Return the [x, y] coordinate for the center point of the cell that contains the specified text.  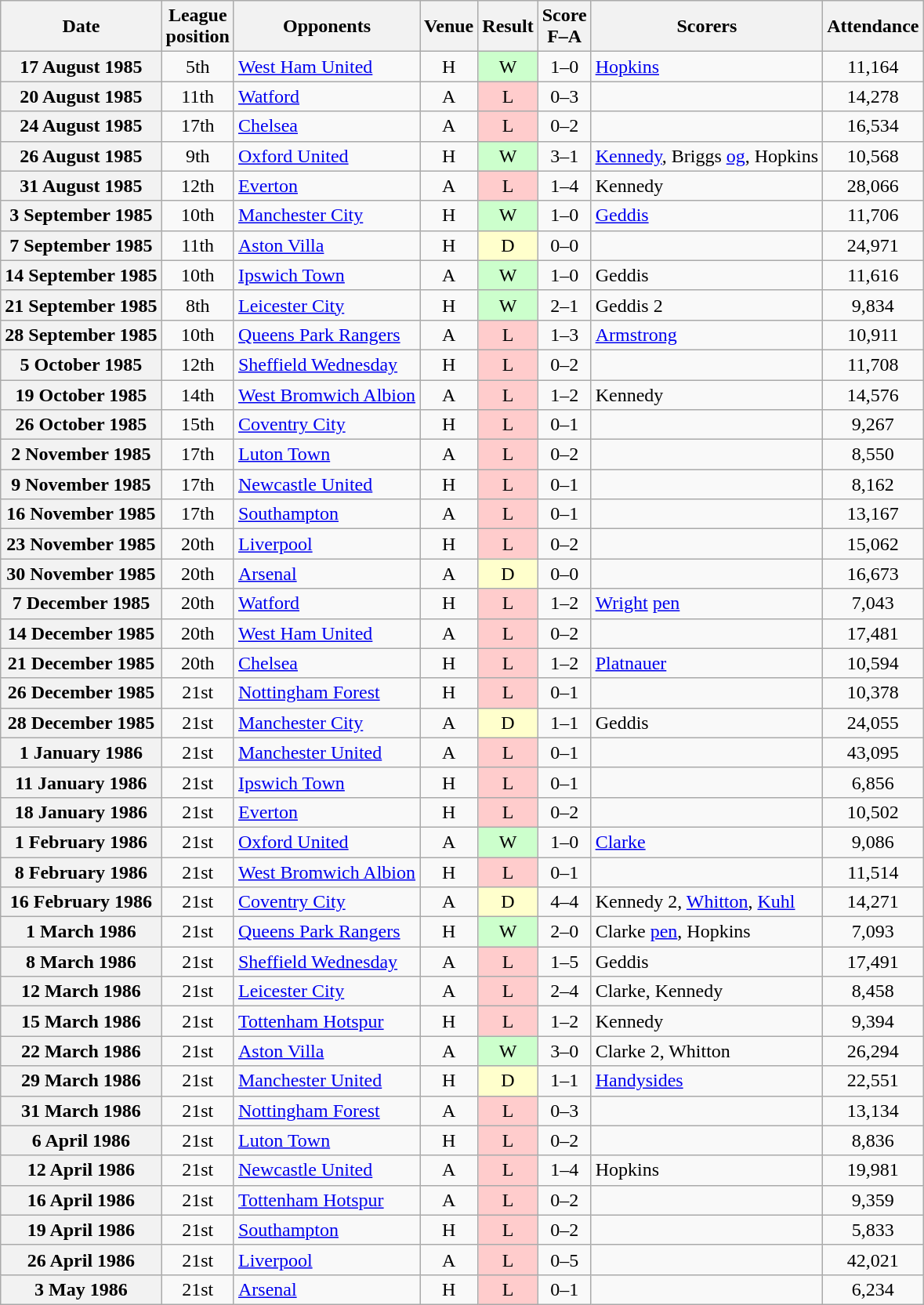
31 August 1985 [82, 186]
9,834 [873, 305]
21 September 1985 [82, 305]
14,278 [873, 96]
Scorers [707, 27]
8,836 [873, 1140]
3 September 1985 [82, 216]
5,833 [873, 1230]
11,706 [873, 216]
Clarke 2, Whitton [707, 1051]
14 December 1985 [82, 633]
16 April 1986 [82, 1200]
14,576 [873, 394]
15,062 [873, 544]
13,134 [873, 1111]
28 December 1985 [82, 723]
8 February 1986 [82, 872]
26 December 1985 [82, 693]
Kennedy, Briggs og, Hopkins [707, 156]
Leagueposition [197, 27]
20 August 1985 [82, 96]
8,458 [873, 991]
1 March 1986 [82, 932]
9 November 1985 [82, 484]
15 March 1986 [82, 1021]
6,856 [873, 782]
3–0 [564, 1051]
18 January 1986 [82, 812]
26 April 1986 [82, 1260]
16 February 1986 [82, 902]
10,502 [873, 812]
7,043 [873, 604]
24,055 [873, 723]
11,616 [873, 275]
22,551 [873, 1081]
2 November 1985 [82, 455]
2–0 [564, 932]
26,294 [873, 1051]
19 April 1986 [82, 1230]
22 March 1986 [82, 1051]
23 November 1985 [82, 544]
28 September 1985 [82, 335]
28,066 [873, 186]
1–5 [564, 962]
12 March 1986 [82, 991]
Clarke [707, 842]
3–1 [564, 156]
11,164 [873, 67]
6,234 [873, 1289]
10,568 [873, 156]
11,708 [873, 364]
1–3 [564, 335]
Clarke pen, Hopkins [707, 932]
Clarke, Kennedy [707, 991]
8,550 [873, 455]
9,267 [873, 425]
ScoreF–A [564, 27]
43,095 [873, 752]
17,491 [873, 962]
29 March 1986 [82, 1081]
7 September 1985 [82, 245]
1 February 1986 [82, 842]
9,086 [873, 842]
13,167 [873, 514]
1 January 1986 [82, 752]
14,271 [873, 902]
7,093 [873, 932]
2–4 [564, 991]
Venue [449, 27]
0–5 [564, 1260]
Opponents [326, 27]
Platnauer [707, 663]
24,971 [873, 245]
Kennedy 2, Whitton, Kuhl [707, 902]
8,162 [873, 484]
Attendance [873, 27]
10,378 [873, 693]
9,394 [873, 1021]
12 April 1986 [82, 1170]
16,534 [873, 126]
19 October 1985 [82, 394]
5th [197, 67]
30 November 1985 [82, 574]
26 October 1985 [82, 425]
16 November 1985 [82, 514]
2–1 [564, 305]
Date [82, 27]
3 May 1986 [82, 1289]
6 April 1986 [82, 1140]
9,359 [873, 1200]
10,594 [873, 663]
Result [508, 27]
11 January 1986 [82, 782]
17,481 [873, 633]
8 March 1986 [82, 962]
14 September 1985 [82, 275]
4–4 [564, 902]
31 March 1986 [82, 1111]
24 August 1985 [82, 126]
Handysides [707, 1081]
26 August 1985 [82, 156]
Wright pen [707, 604]
16,673 [873, 574]
8th [197, 305]
5 October 1985 [82, 364]
21 December 1985 [82, 663]
9th [197, 156]
Armstrong [707, 335]
17 August 1985 [82, 67]
Geddis 2 [707, 305]
42,021 [873, 1260]
15th [197, 425]
14th [197, 394]
7 December 1985 [82, 604]
11,514 [873, 872]
19,981 [873, 1170]
10,911 [873, 335]
